Pinpoint the cell where the given text exists, returning its (x, y) midpoint coordinate. 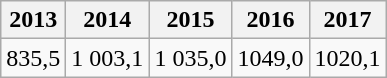
1020,1 (348, 58)
835,5 (34, 58)
2013 (34, 20)
2014 (108, 20)
1 003,1 (108, 58)
2017 (348, 20)
1 035,0 (190, 58)
2015 (190, 20)
1049,0 (270, 58)
2016 (270, 20)
